Identify which cell holds the provided text, then report its (X, Y) central coordinate. 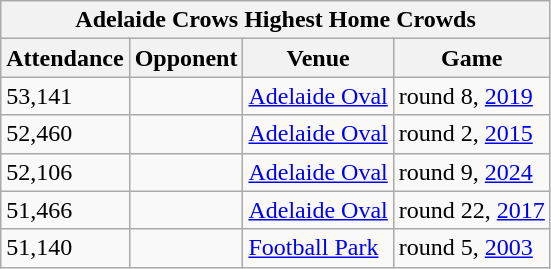
Adelaide Crows Highest Home Crowds (276, 20)
Venue (318, 58)
Attendance (65, 58)
52,460 (65, 134)
Football Park (318, 248)
round 8, 2019 (472, 96)
51,140 (65, 248)
round 5, 2003 (472, 248)
Game (472, 58)
Opponent (186, 58)
round 2, 2015 (472, 134)
round 22, 2017 (472, 210)
51,466 (65, 210)
53,141 (65, 96)
round 9, 2024 (472, 172)
52,106 (65, 172)
